Scan for the cell matching the given text and deliver its [X, Y] coordinate at center. 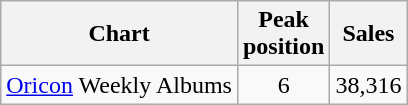
6 [283, 85]
Oricon Weekly Albums [120, 85]
38,316 [368, 85]
Peakposition [283, 34]
Sales [368, 34]
Chart [120, 34]
